Find where the given text appears and provide that cell's center as (X, Y) coordinate. 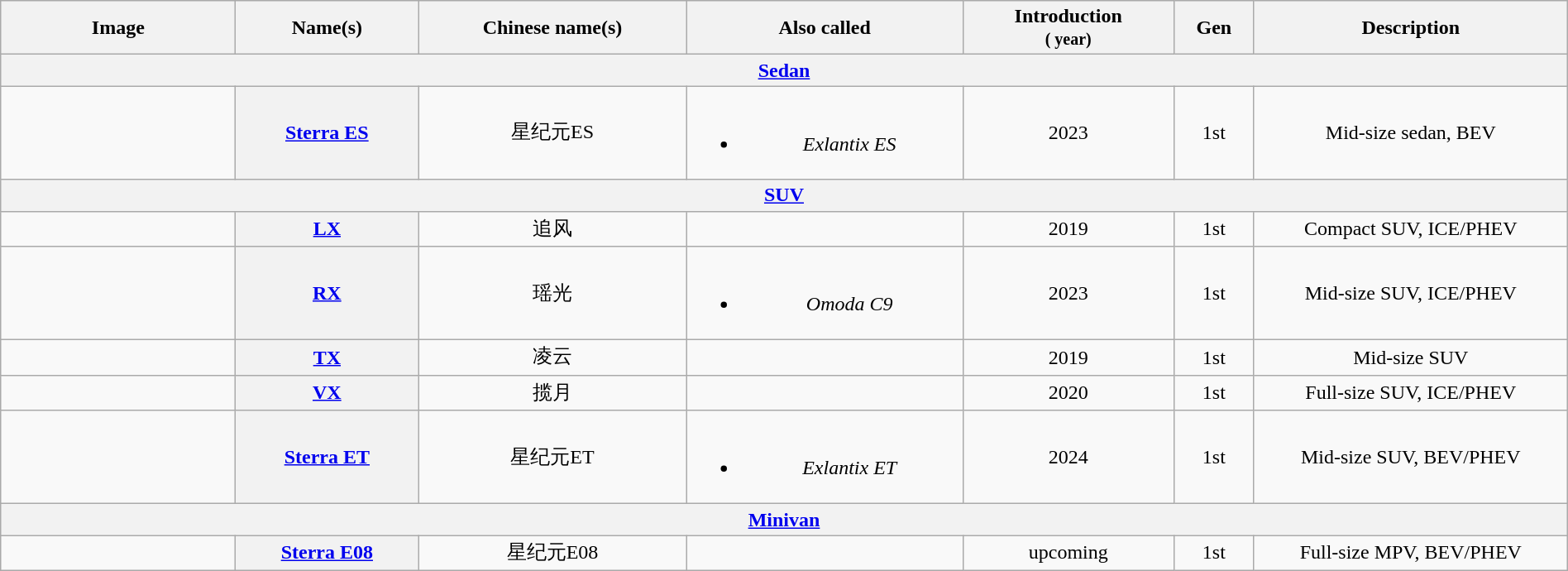
Sterra ET (327, 457)
追风 (552, 228)
Full-size MPV, BEV/PHEV (1411, 553)
Exlantix ET (825, 457)
Description (1411, 28)
Sterra ES (327, 132)
Mid-size SUV, BEV/PHEV (1411, 457)
凌云 (552, 357)
Minivan (784, 520)
upcoming (1068, 553)
Image (118, 28)
Also called (825, 28)
2020 (1068, 392)
RX (327, 293)
LX (327, 228)
SUV (784, 195)
星纪元E08 (552, 553)
Sterra E08 (327, 553)
Full-size SUV, ICE/PHEV (1411, 392)
VX (327, 392)
Mid-size SUV, ICE/PHEV (1411, 293)
Introduction( year) (1068, 28)
2024 (1068, 457)
Exlantix ES (825, 132)
Chinese name(s) (552, 28)
Gen (1214, 28)
Sedan (784, 70)
揽月 (552, 392)
瑶光 (552, 293)
Mid-size sedan, BEV (1411, 132)
Omoda C9 (825, 293)
TX (327, 357)
Name(s) (327, 28)
星纪元ES (552, 132)
Mid-size SUV (1411, 357)
Compact SUV, ICE/PHEV (1411, 228)
星纪元ET (552, 457)
